Return the (x, y) coordinate for the center point of the cell that contains the specified text.  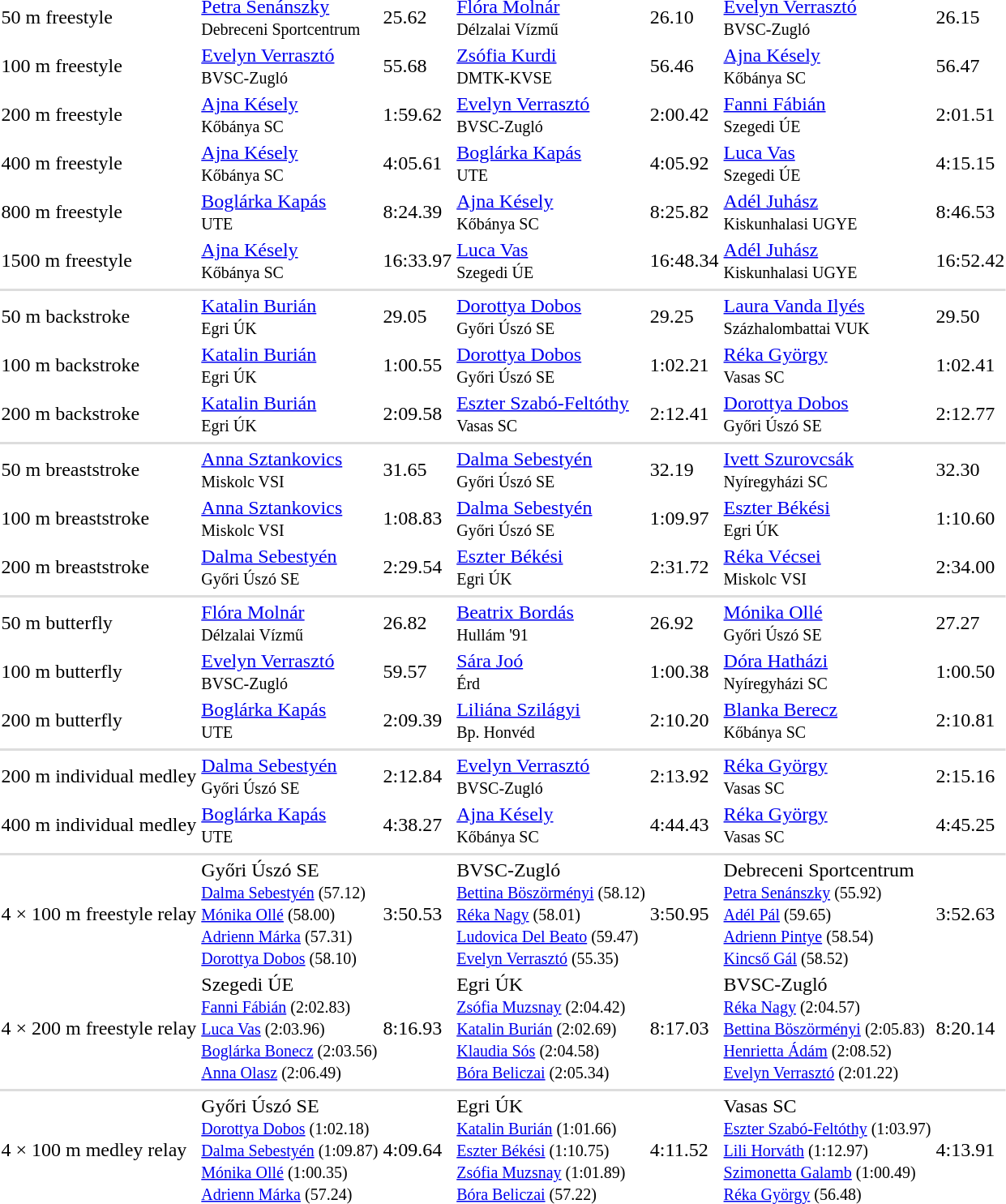
2:09.58 (417, 413)
Mónika Ollé Győri Úszó SE (827, 623)
4:15.15 (970, 164)
Eszter Szabó-Feltóthy Vasas SC (551, 413)
Liliána Szilágyi Bp. Honvéd (551, 720)
2:10.81 (970, 720)
3:50.95 (684, 914)
1:02.41 (970, 365)
1:08.83 (417, 519)
BVSC-ZuglóRéka Nagy (2:04.57) Bettina Böszörményi (2:05.83) Henrietta Ádám (2:08.52) Evelyn Verrasztó (2:01.22) (827, 1028)
29.50 (970, 316)
2:09.39 (417, 720)
1:00.55 (417, 365)
Sára Joó Érd (551, 671)
4:05.61 (417, 164)
8:46.53 (970, 212)
100 m breaststroke (99, 519)
2:01.51 (970, 115)
31.65 (417, 470)
Zsófia Kurdi DMTK-KVSE (551, 66)
2:12.77 (970, 413)
4 × 100 m freestyle relay (99, 914)
2:31.72 (684, 568)
2:00.42 (684, 115)
16:52.42 (970, 261)
3:52.63 (970, 914)
8:20.14 (970, 1028)
200 m freestyle (99, 115)
200 m individual medley (99, 777)
8:24.39 (417, 212)
26.82 (417, 623)
Debreceni SportcentrumPetra Senánszky (55.92) Adél Pál (59.65) Adrienn Pintye (58.54) Kincső Gál (58.52) (827, 914)
Győri Úszó SEDalma Sebestyén (57.12) Mónika Ollé (58.00) Adrienn Márka (57.31) Dorottya Dobos (58.10) (290, 914)
800 m freestyle (99, 212)
32.19 (684, 470)
32.30 (970, 470)
200 m butterfly (99, 720)
1:09.97 (684, 519)
Blanka Berecz Kőbánya SC (827, 720)
2:15.16 (970, 777)
2:12.41 (684, 413)
4:44.43 (684, 825)
4 × 200 m freestyle relay (99, 1028)
4:38.27 (417, 825)
100 m butterfly (99, 671)
29.05 (417, 316)
55.68 (417, 66)
400 m individual medley (99, 825)
8:17.03 (684, 1028)
2:12.84 (417, 777)
16:33.97 (417, 261)
2:29.54 (417, 568)
Flóra Molnár Délzalai Vízmű (290, 623)
2:10.20 (684, 720)
4:45.25 (970, 825)
56.47 (970, 66)
Dóra Hatházi Nyíregyházi SC (827, 671)
27.27 (970, 623)
1:00.38 (684, 671)
26.92 (684, 623)
200 m breaststroke (99, 568)
1:59.62 (417, 115)
29.25 (684, 316)
1:00.50 (970, 671)
1:02.21 (684, 365)
4:05.92 (684, 164)
100 m freestyle (99, 66)
8:25.82 (684, 212)
BVSC-ZuglóBettina Böszörményi (58.12) Réka Nagy (58.01) Ludovica Del Beato (59.47) Evelyn Verrasztó (55.35) (551, 914)
200 m backstroke (99, 413)
Szegedi ÚEFanni Fábián (2:02.83) Luca Vas (2:03.96) Boglárka Bonecz (2:03.56) Anna Olasz (2:06.49) (290, 1028)
Fanni Fábián Szegedi ÚE (827, 115)
Ivett Szurovcsák Nyíregyházi SC (827, 470)
50 m breaststroke (99, 470)
1:10.60 (970, 519)
3:50.53 (417, 914)
50 m butterfly (99, 623)
59.57 (417, 671)
Beatrix Bordás Hullám '91 (551, 623)
Réka Vécsei Miskolc VSI (827, 568)
8:16.93 (417, 1028)
Egri ÚKZsófia Muzsnay (2:04.42) Katalin Burián (2:02.69) Klaudia Sós (2:04.58) Bóra Beliczai (2:05.34) (551, 1028)
2:34.00 (970, 568)
1500 m freestyle (99, 261)
2:13.92 (684, 777)
Laura Vanda Ilyés Százhalombattai VUK (827, 316)
56.46 (684, 66)
50 m backstroke (99, 316)
100 m backstroke (99, 365)
400 m freestyle (99, 164)
16:48.34 (684, 261)
